Determine the [x, y] coordinate at the center of the cell enclosing the given text.  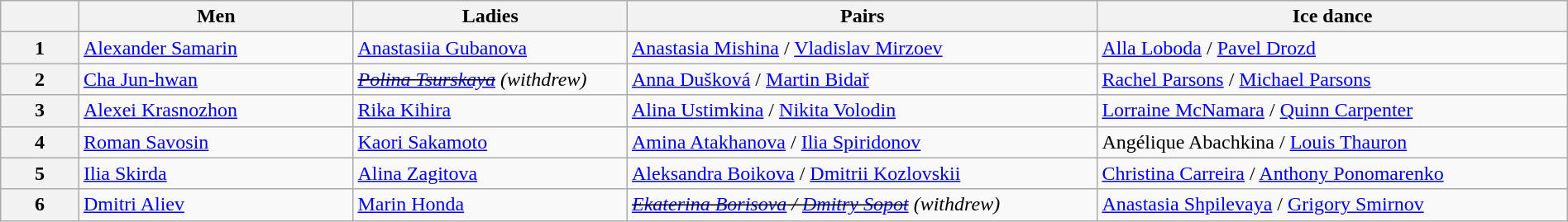
5 [40, 173]
3 [40, 111]
6 [40, 205]
Alla Loboda / Pavel Drozd [1332, 48]
Alina Zagitova [490, 173]
1 [40, 48]
Men [216, 17]
Rachel Parsons / Michael Parsons [1332, 79]
Ilia Skirda [216, 173]
Christina Carreira / Anthony Ponomarenko [1332, 173]
Ice dance [1332, 17]
Anastasia Shpilevaya / Grigory Smirnov [1332, 205]
Kaori Sakamoto [490, 142]
Roman Savosin [216, 142]
Polina Tsurskaya (withdrew) [490, 79]
Ladies [490, 17]
Anna Dušková / Martin Bidař [863, 79]
Cha Jun-hwan [216, 79]
Ekaterina Borisova / Dmitry Sopot (withdrew) [863, 205]
Aleksandra Boikova / Dmitrii Kozlovskii [863, 173]
Alina Ustimkina / Nikita Volodin [863, 111]
Pairs [863, 17]
Anastasiia Gubanova [490, 48]
4 [40, 142]
Alexander Samarin [216, 48]
Lorraine McNamara / Quinn Carpenter [1332, 111]
Angélique Abachkina / Louis Thauron [1332, 142]
Rika Kihira [490, 111]
Alexei Krasnozhon [216, 111]
Anastasia Mishina / Vladislav Mirzoev [863, 48]
Marin Honda [490, 205]
Amina Atakhanova / Ilia Spiridonov [863, 142]
Dmitri Aliev [216, 205]
2 [40, 79]
